Provide the (x, y) coordinate of the cell's center where the given text is located.  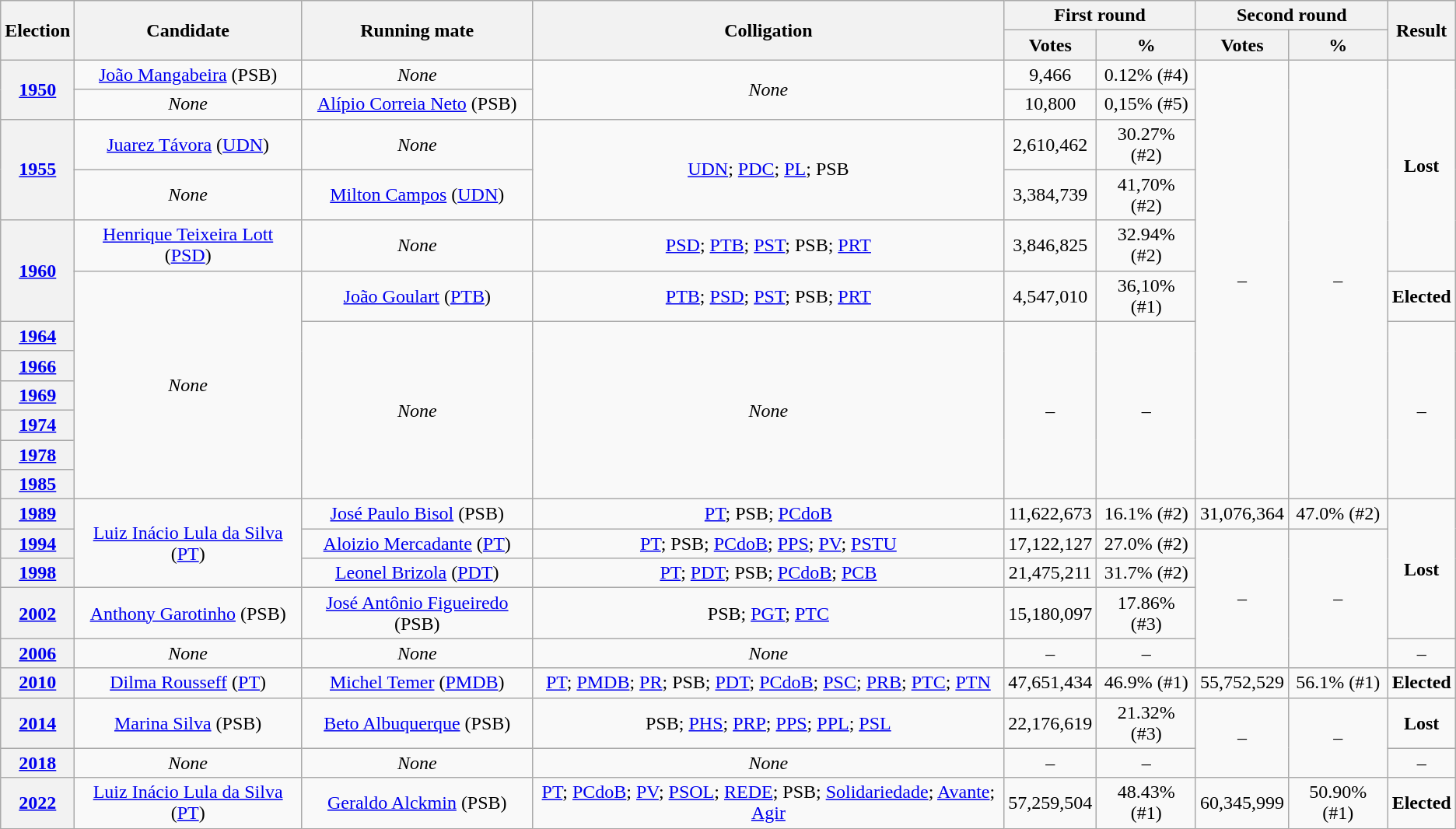
PSD; PTB; PST; PSB; PRT (768, 246)
Second round (1291, 16)
50.90% (#1) (1339, 803)
1960 (37, 271)
PSB; PGT; PTC (768, 613)
Beto Albuquerque (PSB) (417, 723)
21.32% (#3) (1146, 723)
2014 (37, 723)
57,259,504 (1050, 803)
47.0% (#2) (1339, 514)
56.1% (#1) (1339, 683)
Juarez Távora (UDN) (188, 145)
1974 (37, 425)
1964 (37, 336)
Result (1422, 30)
Colligation (768, 30)
1985 (37, 484)
1950 (37, 89)
João Mangabeira (PSB) (188, 75)
Marina Silva (PSB) (188, 723)
2018 (37, 763)
22,176,619 (1050, 723)
55,752,529 (1241, 683)
Dilma Rousseff (PT) (188, 683)
PT; PCdoB; PV; PSOL; REDE; PSB; Solidariedade; Avante; Agir (768, 803)
17.86% (#3) (1146, 613)
2002 (37, 613)
PT; PSB; PCdoB (768, 514)
Anthony Garotinho (PSB) (188, 613)
Alípio Correia Neto (PSB) (417, 104)
21,475,211 (1050, 573)
1978 (37, 455)
Geraldo Alckmin (PSB) (417, 803)
PT; PDT; PSB; PCdoB; PCB (768, 573)
Leonel Brizola (PDT) (417, 573)
16.1% (#2) (1146, 514)
46.9% (#1) (1146, 683)
0.12% (#4) (1146, 75)
José Paulo Bisol (PSB) (417, 514)
17,122,127 (1050, 544)
Michel Temer (PMDB) (417, 683)
PT; PMDB; PR; PSB; PDT; PCdoB; PSC; PRB; PTC; PTN (768, 683)
First round (1100, 16)
2006 (37, 653)
João Goulart (PTB) (417, 296)
1955 (37, 170)
3,384,739 (1050, 194)
3,846,825 (1050, 246)
31,076,364 (1241, 514)
UDN; PDC; PL; PSB (768, 170)
31.7% (#2) (1146, 573)
41,70% (#2) (1146, 194)
Candidate (188, 30)
2022 (37, 803)
2010 (37, 683)
47,651,434 (1050, 683)
11,622,673 (1050, 514)
Milton Campos (UDN) (417, 194)
José Antônio Figueiredo (PSB) (417, 613)
32.94% (#2) (1146, 246)
10,800 (1050, 104)
PT; PSB; PCdoB; PPS; PV; PSTU (768, 544)
1966 (37, 366)
Running mate (417, 30)
1989 (37, 514)
Election (37, 30)
4,547,010 (1050, 296)
PTB; PSD; PST; PSB; PRT (768, 296)
1998 (37, 573)
1994 (37, 544)
Henrique Teixeira Lott (PSD) (188, 246)
9,466 (1050, 75)
PSB; PHS; PRP; PPS; PPL; PSL (768, 723)
Aloizio Mercadante (PT) (417, 544)
27.0% (#2) (1146, 544)
15,180,097 (1050, 613)
48.43% (#1) (1146, 803)
60,345,999 (1241, 803)
1969 (37, 395)
36,10% (#1) (1146, 296)
30.27% (#2) (1146, 145)
0,15% (#5) (1146, 104)
2,610,462 (1050, 145)
